Return [x, y] of the center of cell containing provided text 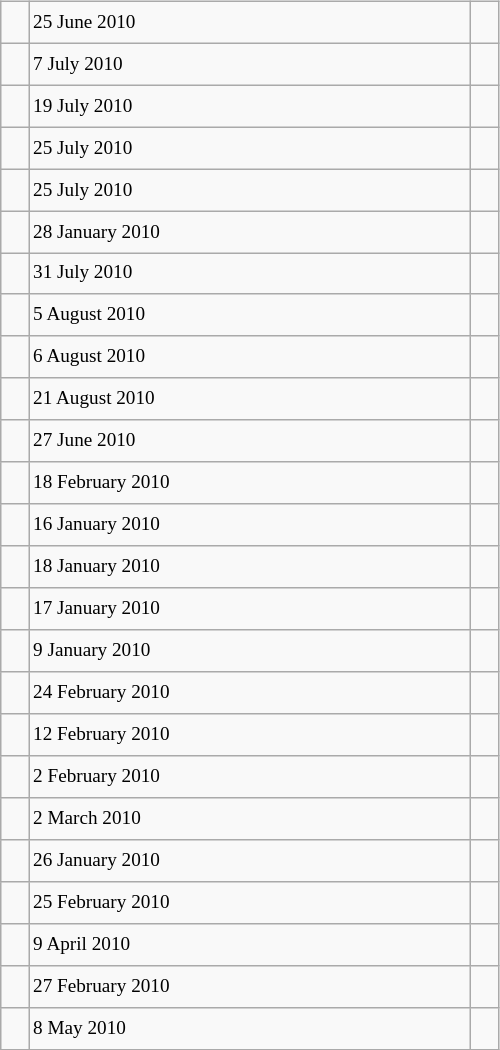
2 March 2010 [249, 819]
6 August 2010 [249, 357]
16 January 2010 [249, 525]
9 April 2010 [249, 944]
21 August 2010 [249, 399]
27 June 2010 [249, 441]
7 July 2010 [249, 64]
5 August 2010 [249, 315]
24 February 2010 [249, 693]
17 January 2010 [249, 609]
9 January 2010 [249, 651]
26 January 2010 [249, 861]
12 February 2010 [249, 735]
19 July 2010 [249, 106]
27 February 2010 [249, 986]
25 June 2010 [249, 22]
28 January 2010 [249, 232]
2 February 2010 [249, 777]
31 July 2010 [249, 274]
18 January 2010 [249, 567]
8 May 2010 [249, 1028]
18 February 2010 [249, 483]
25 February 2010 [249, 902]
